Scan for the cell matching the given text and deliver its (X, Y) coordinate at center. 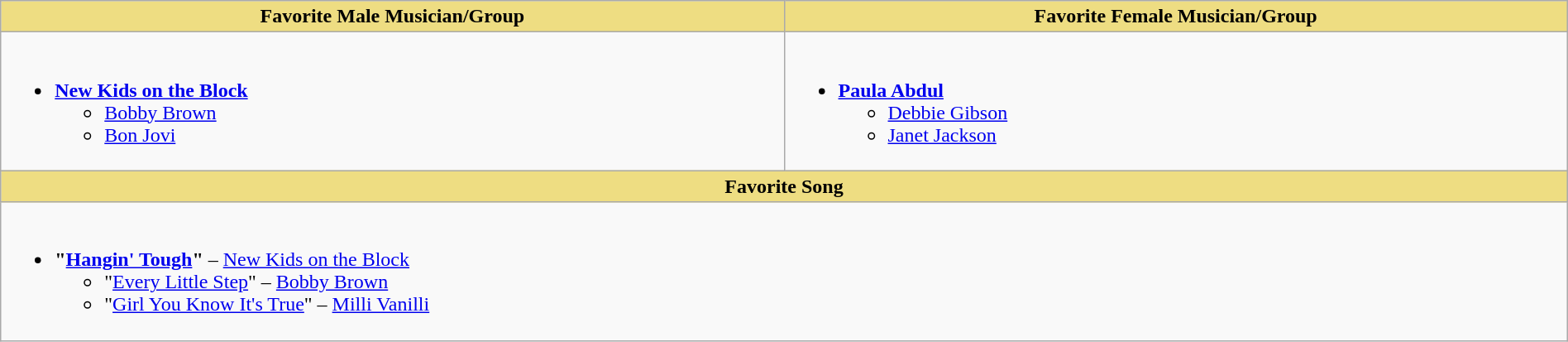
"Hangin' Tough" – New Kids on the Block"Every Little Step" – Bobby Brown"Girl You Know It's True" – Milli Vanilli (784, 272)
Favorite Male Musician/Group (392, 17)
Favorite Song (784, 186)
New Kids on the BlockBobby BrownBon Jovi (392, 101)
Favorite Female Musician/Group (1176, 17)
Paula AbdulDebbie GibsonJanet Jackson (1176, 101)
